Pinpoint the cell where the given text exists, returning its [x, y] midpoint coordinate. 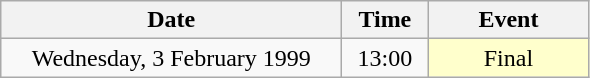
Time [385, 20]
13:00 [385, 58]
Event [508, 20]
Wednesday, 3 February 1999 [172, 58]
Final [508, 58]
Date [172, 20]
